Search for the cell housing the specified text and yield its (x, y) center coordinate. 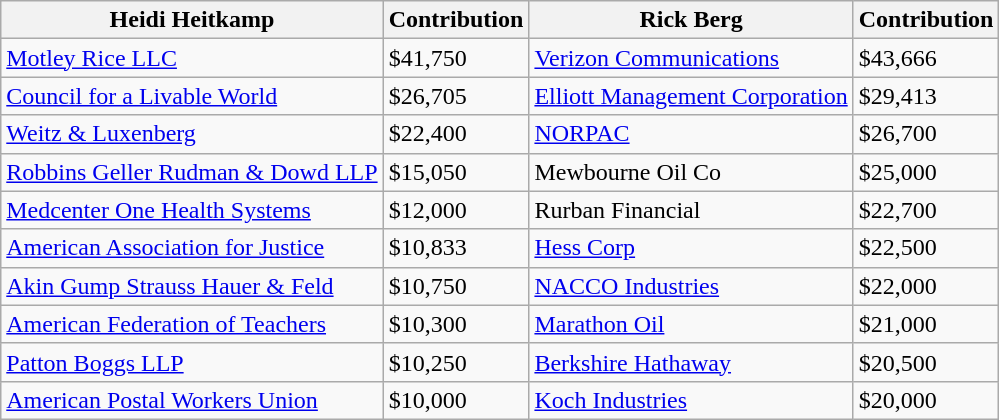
$22,400 (456, 134)
American Postal Workers Union (192, 400)
$26,700 (926, 134)
$22,700 (926, 210)
$20,500 (926, 362)
Elliott Management Corporation (691, 96)
Weitz & Luxenberg (192, 134)
$10,750 (456, 286)
$43,666 (926, 58)
American Association for Justice (192, 248)
$26,705 (456, 96)
Rick Berg (691, 20)
NACCO Industries (691, 286)
$10,833 (456, 248)
Medcenter One Health Systems (192, 210)
Hess Corp (691, 248)
$10,000 (456, 400)
$10,250 (456, 362)
$29,413 (926, 96)
$10,300 (456, 324)
$20,000 (926, 400)
American Federation of Teachers (192, 324)
Robbins Geller Rudman & Dowd LLP (192, 172)
Mewbourne Oil Co (691, 172)
Council for a Livable World (192, 96)
$22,500 (926, 248)
Patton Boggs LLP (192, 362)
$21,000 (926, 324)
Heidi Heitkamp (192, 20)
Koch Industries (691, 400)
Motley Rice LLC (192, 58)
$41,750 (456, 58)
Marathon Oil (691, 324)
Akin Gump Strauss Hauer & Feld (192, 286)
NORPAC (691, 134)
Berkshire Hathaway (691, 362)
$22,000 (926, 286)
$15,050 (456, 172)
Verizon Communications (691, 58)
$12,000 (456, 210)
$25,000 (926, 172)
Rurban Financial (691, 210)
